Return (x, y) of the center of cell containing provided text 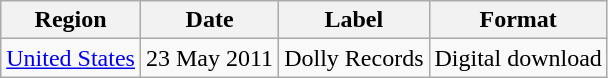
Region (71, 20)
Format (518, 20)
Label (354, 20)
Dolly Records (354, 58)
Date (209, 20)
Digital download (518, 58)
United States (71, 58)
23 May 2011 (209, 58)
